Detect which cell encompasses the target text, then output its [x, y] center coordinate. 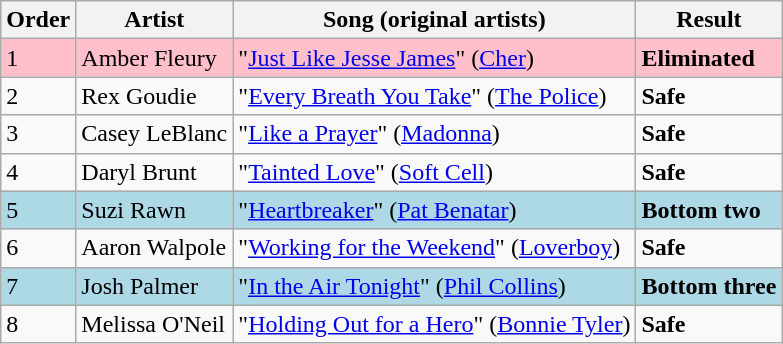
Rex Goudie [154, 96]
Suzi Rawn [154, 210]
Aaron Walpole [154, 248]
Amber Fleury [154, 58]
4 [38, 172]
Bottom two [709, 210]
Daryl Brunt [154, 172]
5 [38, 210]
Order [38, 20]
"Holding Out for a Hero" (Bonnie Tyler) [434, 324]
"Every Breath You Take" (The Police) [434, 96]
Casey LeBlanc [154, 134]
Song (original artists) [434, 20]
3 [38, 134]
Eliminated [709, 58]
"In the Air Tonight" (Phil Collins) [434, 286]
1 [38, 58]
Josh Palmer [154, 286]
Artist [154, 20]
"Working for the Weekend" (Loverboy) [434, 248]
Bottom three [709, 286]
7 [38, 286]
6 [38, 248]
Melissa O'Neil [154, 324]
"Heartbreaker" (Pat Benatar) [434, 210]
Result [709, 20]
2 [38, 96]
"Like a Prayer" (Madonna) [434, 134]
"Just Like Jesse James" (Cher) [434, 58]
8 [38, 324]
"Tainted Love" (Soft Cell) [434, 172]
